Capture the cell that displays the provided text and extract its (x, y) central coordinate. 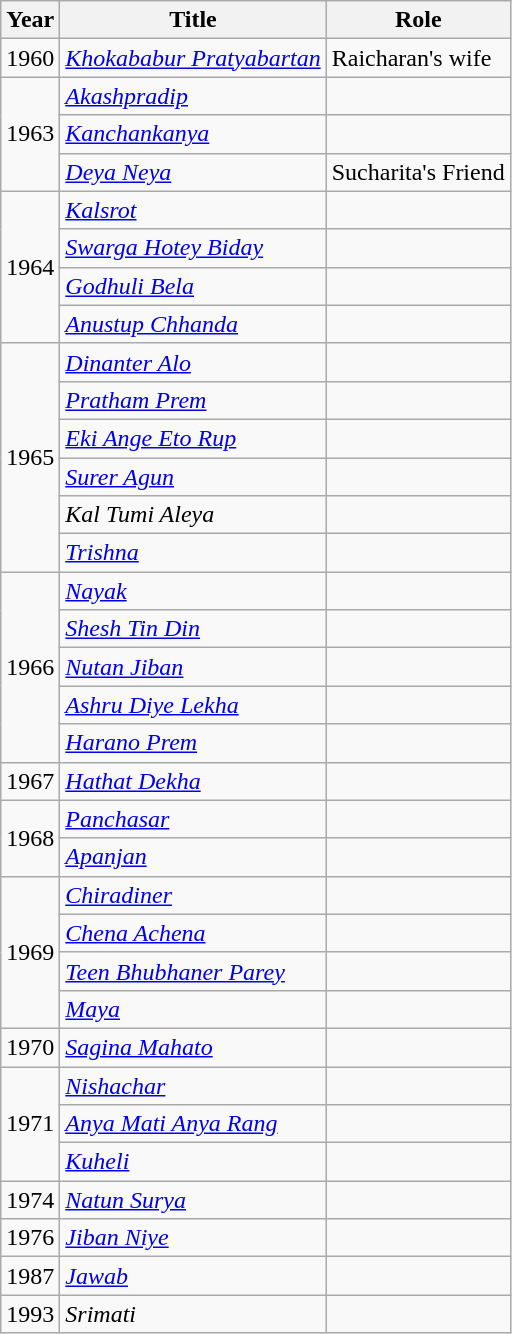
Jiban Niye (193, 1238)
1965 (30, 457)
1968 (30, 838)
Srimati (193, 1314)
Raicharan's wife (418, 58)
Panchasar (193, 819)
1976 (30, 1238)
Sagina Mahato (193, 1047)
Chena Achena (193, 933)
1967 (30, 781)
Chiradiner (193, 895)
1966 (30, 667)
Akashpradip (193, 96)
1987 (30, 1276)
Title (193, 20)
Anya Mati Anya Rang (193, 1124)
1969 (30, 952)
Pratham Prem (193, 400)
Shesh Tin Din (193, 629)
1960 (30, 58)
1974 (30, 1200)
Harano Prem (193, 743)
Surer Agun (193, 477)
Sucharita's Friend (418, 172)
1963 (30, 134)
Jawab (193, 1276)
Khokababur Pratyabartan (193, 58)
Maya (193, 1009)
Nayak (193, 591)
Nutan Jiban (193, 667)
Teen Bhubhaner Parey (193, 971)
Kal Tumi Aleya (193, 515)
Kalsrot (193, 210)
Deya Neya (193, 172)
Apanjan (193, 857)
Role (418, 20)
Swarga Hotey Biday (193, 248)
Year (30, 20)
Hathat Dekha (193, 781)
Dinanter Alo (193, 362)
Anustup Chhanda (193, 324)
Ashru Diye Lekha (193, 705)
Natun Surya (193, 1200)
Eki Ange Eto Rup (193, 438)
Nishachar (193, 1085)
Trishna (193, 553)
1964 (30, 267)
Kuheli (193, 1162)
1971 (30, 1123)
Godhuli Bela (193, 286)
1993 (30, 1314)
1970 (30, 1047)
Kanchankanya (193, 134)
